Scan for the cell matching the given text and deliver its (x, y) coordinate at center. 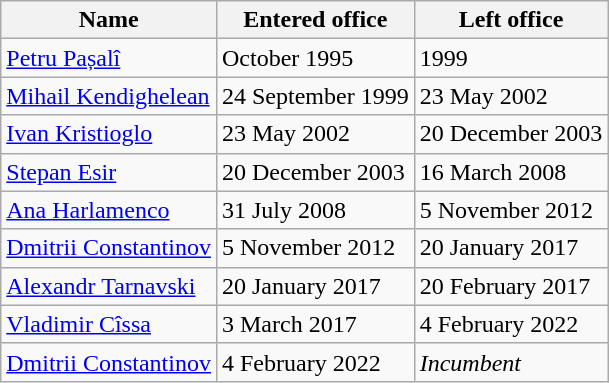
Vladimir Cîssa (109, 324)
Name (109, 20)
Stepan Esir (109, 172)
Ana Harlamenco (109, 210)
Incumbent (511, 362)
31 July 2008 (315, 210)
24 September 1999 (315, 96)
Entered office (315, 20)
1999 (511, 58)
Left office (511, 20)
Ivan Kristioglo (109, 134)
Mihail Kendighelean (109, 96)
20 February 2017 (511, 286)
3 March 2017 (315, 324)
Petru Pașalî (109, 58)
16 March 2008 (511, 172)
October 1995 (315, 58)
Alexandr Tarnavski (109, 286)
